Identify which cell holds the provided text, then report its [x, y] central coordinate. 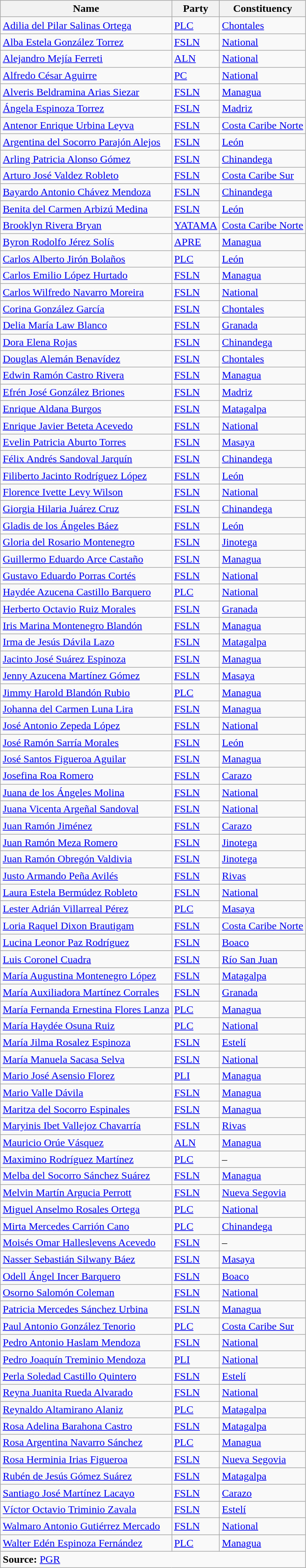
Juana Vicenta Argeñal Sandoval [86, 809]
Guillermo Eduardo Arce Castaño [86, 559]
José Santos Figueroa Aguilar [86, 759]
Luis Coronel Cuadra [86, 959]
Santiago José Martínez Lacayo [86, 1493]
Delia María Law Blanco [86, 326]
Herberto Octavio Ruiz Morales [86, 609]
Jenny Azucena Martínez Gómez [86, 676]
Melvin Martín Argucia Perrott [86, 1193]
Adilia del Pilar Salinas Ortega [86, 25]
Josefina Roa Romero [86, 776]
Arling Patricia Alonso Gómez [86, 159]
Maritza del Socorro Espinales [86, 1109]
Enrique Javier Beteta Acevedo [86, 425]
Juan Ramón Obregón Valdivia [86, 859]
Moisés Omar Halleslevens Acevedo [86, 1242]
Maximino Rodríguez Martínez [86, 1159]
Arturo José Valdez Robleto [86, 175]
Carlos Wilfredo Navarro Moreira [86, 292]
Carlos Emilio López Hurtado [86, 276]
Brooklyn Rivera Bryan [86, 226]
Edwin Ramón Castro Rivera [86, 375]
Víctor Octavio Triminio Zavala [86, 1509]
Rosa Adelina Barahona Castro [86, 1426]
Walter Edén Espinoza Fernández [86, 1543]
Félix Andrés Sandoval Jarquín [86, 459]
Carlos Alberto Jirón Bolaños [86, 259]
Efrén José González Briones [86, 392]
Perla Soledad Castillo Quintero [86, 1376]
Iris Marina Montenegro Blandón [86, 626]
Byron Rodolfo Jérez Solís [86, 242]
Reyna Juanita Rueda Alvarado [86, 1393]
Florence Ivette Levy Wilson [86, 492]
Constituency [263, 9]
Alba Estela González Torrez [86, 42]
Laura Estela Bermúdez Robleto [86, 892]
Jacinto José Suárez Espinoza [86, 659]
Enrique Aldana Burgos [86, 409]
Maryinis Ibet Vallejoz Chavarría [86, 1126]
Rubén de Jesús Gómez Suárez [86, 1476]
Mario José Asensio Florez [86, 1076]
María Jilma Rosalez Espinoza [86, 1043]
María Augustina Montenegro López [86, 976]
Odell Ángel Incer Barquero [86, 1276]
Mirta Mercedes Carrión Cano [86, 1226]
Benita del Carmen Arbizú Medina [86, 209]
Douglas Alemán Benavídez [86, 359]
Melba del Socorro Sánchez Suárez [86, 1176]
Miguel Anselmo Rosales Ortega [86, 1209]
YATAMA [196, 226]
Source: PGR [153, 1560]
Rosa Argentina Navarro Sánchez [86, 1443]
María Haydée Osuna Ruiz [86, 1026]
PC [196, 75]
Haydée Azucena Castillo Barquero [86, 592]
José Ramón Sarría Morales [86, 743]
Argentina del Socorro Parajón Alejos [86, 142]
Filiberto Jacinto Rodríguez López [86, 475]
Patricia Mercedes Sánchez Urbina [86, 1310]
Osorno Salomón Coleman [86, 1293]
Nasser Sebastián Silwany Báez [86, 1259]
Ángela Espinoza Torrez [86, 109]
Gustavo Eduardo Porras Cortés [86, 576]
María Fernanda Ernestina Flores Lanza [86, 1009]
Irma de Jesús Dávila Lazo [86, 642]
Bayardo Antonio Chávez Mendoza [86, 192]
Justo Armando Peña Avilés [86, 876]
Juana de los Ángeles Molina [86, 793]
Pedro Joaquín Treminio Mendoza [86, 1359]
Name [86, 9]
Río San Juan [263, 959]
Pedro Antonio Haslam Mendoza [86, 1343]
Paul Antonio González Tenorio [86, 1326]
Alejandro Mejía Ferreti [86, 59]
Lester Adrián Villarreal Pérez [86, 909]
Loria Raquel Dixon Brautigam [86, 926]
Juan Ramón Meza Romero [86, 842]
José Antonio Zepeda López [86, 726]
Alveris Beldramina Arias Siezar [86, 92]
Dora Elena Rojas [86, 342]
Mauricio Orúe Vásquez [86, 1143]
Alfredo César Aguirre [86, 75]
Mario Valle Dávila [86, 1093]
Corina González García [86, 309]
Antenor Enrique Urbina Leyva [86, 125]
Gloria del Rosario Montenegro [86, 542]
Gladis de los Ángeles Báez [86, 526]
APRE [196, 242]
Jimmy Harold Blandón Rubio [86, 692]
María Auxiliadora Martínez Corrales [86, 992]
Johanna del Carmen Luna Lira [86, 709]
Party [196, 9]
Lucina Leonor Paz Rodríguez [86, 942]
Rosa Herminia Irias Figueroa [86, 1459]
Juan Ramón Jiménez [86, 826]
Reynaldo Altamirano Alaniz [86, 1409]
María Manuela Sacasa Selva [86, 1059]
Evelin Patricia Aburto Torres [86, 442]
Walmaro Antonio Gutiérrez Mercado [86, 1526]
Giorgia Hilaria Juárez Cruz [86, 509]
